Extract the (X, Y) coordinate from the center of the cell holding the provided text.  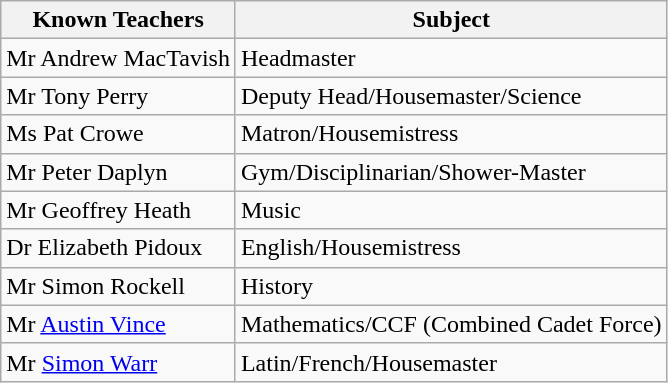
History (451, 286)
Ms Pat Crowe (118, 134)
Mr Simon Warr (118, 362)
Headmaster (451, 58)
Mr Tony Perry (118, 96)
Matron/Housemistress (451, 134)
Known Teachers (118, 20)
Dr Elizabeth Pidoux (118, 248)
Music (451, 210)
Mr Geoffrey Heath (118, 210)
Latin/French/Housemaster (451, 362)
Mr Andrew MacTavish (118, 58)
Gym/Disciplinarian/Shower-Master (451, 172)
Deputy Head/Housemaster/Science (451, 96)
Mr Peter Daplyn (118, 172)
Mr Austin Vince (118, 324)
Subject (451, 20)
Mathematics/CCF (Combined Cadet Force) (451, 324)
Mr Simon Rockell (118, 286)
English/Housemistress (451, 248)
